Pinpoint the cell where the given text exists, returning its [x, y] midpoint coordinate. 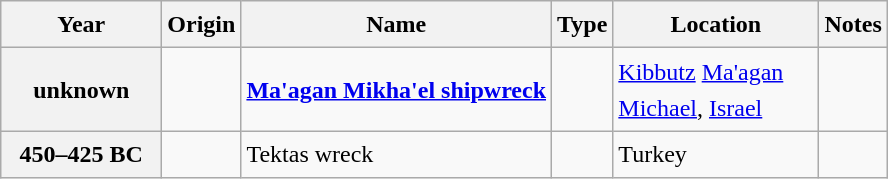
Ma'agan Mikha'el shipwreck [396, 90]
unknown [82, 90]
Turkey [716, 154]
Name [396, 24]
450–425 BC [82, 154]
Tektas wreck [396, 154]
Origin [202, 24]
Type [582, 24]
Year [82, 24]
Kibbutz Ma'agan Michael, Israel [716, 90]
Notes [853, 24]
Location [716, 24]
